For the text-containing cell, return its midpoint in [X, Y] coordinate format. 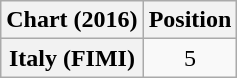
Chart (2016) [72, 20]
Position [190, 20]
5 [190, 58]
Italy (FIMI) [72, 58]
